Pinpoint the cell where the given text exists, returning its [X, Y] midpoint coordinate. 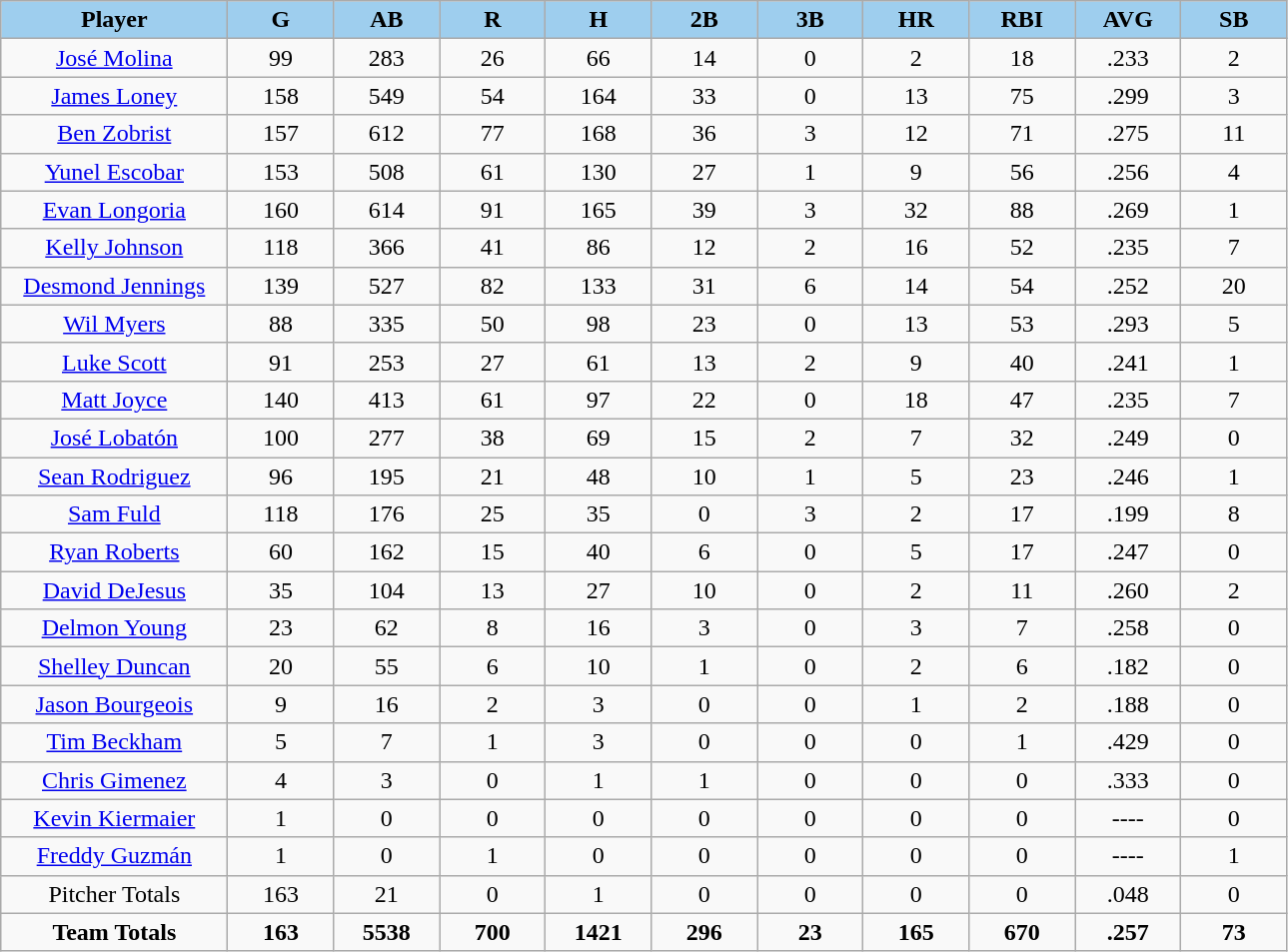
700 [493, 932]
253 [387, 362]
508 [387, 172]
77 [493, 134]
Chris Gimenez [114, 780]
.269 [1128, 210]
195 [387, 476]
366 [387, 248]
.246 [1128, 476]
157 [281, 134]
614 [387, 210]
296 [704, 932]
Desmond Jennings [114, 286]
31 [704, 286]
Evan Longoria [114, 210]
AB [387, 20]
Delmon Young [114, 628]
164 [599, 96]
335 [387, 324]
38 [493, 438]
413 [387, 400]
176 [387, 514]
AVG [1128, 20]
158 [281, 96]
R [493, 20]
73 [1234, 932]
Shelley Duncan [114, 666]
SB [1234, 20]
.333 [1128, 780]
H [599, 20]
162 [387, 552]
22 [704, 400]
Freddy Guzmán [114, 856]
Wil Myers [114, 324]
66 [599, 58]
26 [493, 58]
140 [281, 400]
1421 [599, 932]
.233 [1128, 58]
53 [1022, 324]
.258 [1128, 628]
41 [493, 248]
62 [387, 628]
56 [1022, 172]
Luke Scott [114, 362]
39 [704, 210]
.299 [1128, 96]
.249 [1128, 438]
60 [281, 552]
Sam Fuld [114, 514]
.260 [1128, 590]
612 [387, 134]
Matt Joyce [114, 400]
Kevin Kiermaier [114, 818]
.048 [1128, 894]
670 [1022, 932]
75 [1022, 96]
José Molina [114, 58]
168 [599, 134]
.252 [1128, 286]
104 [387, 590]
133 [599, 286]
.293 [1128, 324]
33 [704, 96]
82 [493, 286]
Player [114, 20]
549 [387, 96]
153 [281, 172]
86 [599, 248]
Jason Bourgeois [114, 704]
48 [599, 476]
527 [387, 286]
.199 [1128, 514]
69 [599, 438]
99 [281, 58]
97 [599, 400]
.257 [1128, 932]
Tim Beckham [114, 742]
277 [387, 438]
Yunel Escobar [114, 172]
.188 [1128, 704]
.247 [1128, 552]
James Loney [114, 96]
100 [281, 438]
José Lobatón [114, 438]
98 [599, 324]
139 [281, 286]
RBI [1022, 20]
Ben Zobrist [114, 134]
Pitcher Totals [114, 894]
3B [810, 20]
Sean Rodriguez [114, 476]
Team Totals [114, 932]
5538 [387, 932]
36 [704, 134]
55 [387, 666]
130 [599, 172]
Ryan Roberts [114, 552]
.429 [1128, 742]
25 [493, 514]
71 [1022, 134]
David DeJesus [114, 590]
52 [1022, 248]
.275 [1128, 134]
.241 [1128, 362]
47 [1022, 400]
96 [281, 476]
50 [493, 324]
.256 [1128, 172]
.182 [1128, 666]
Kelly Johnson [114, 248]
283 [387, 58]
G [281, 20]
160 [281, 210]
HR [916, 20]
2B [704, 20]
